For the text-containing cell, return its midpoint in (X, Y) coordinate format. 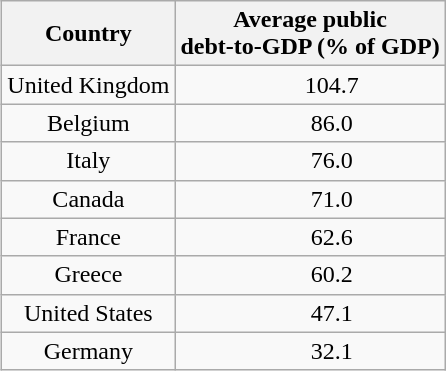
86.0 (310, 123)
104.7 (310, 85)
Greece (88, 275)
76.0 (310, 161)
Average publicdebt-to-GDP (% of GDP) (310, 34)
United States (88, 313)
47.1 (310, 313)
France (88, 237)
Italy (88, 161)
Country (88, 34)
62.6 (310, 237)
Germany (88, 351)
United Kingdom (88, 85)
Belgium (88, 123)
71.0 (310, 199)
32.1 (310, 351)
60.2 (310, 275)
Canada (88, 199)
